Extract the (x, y) coordinate from the center of the cell holding the provided text.  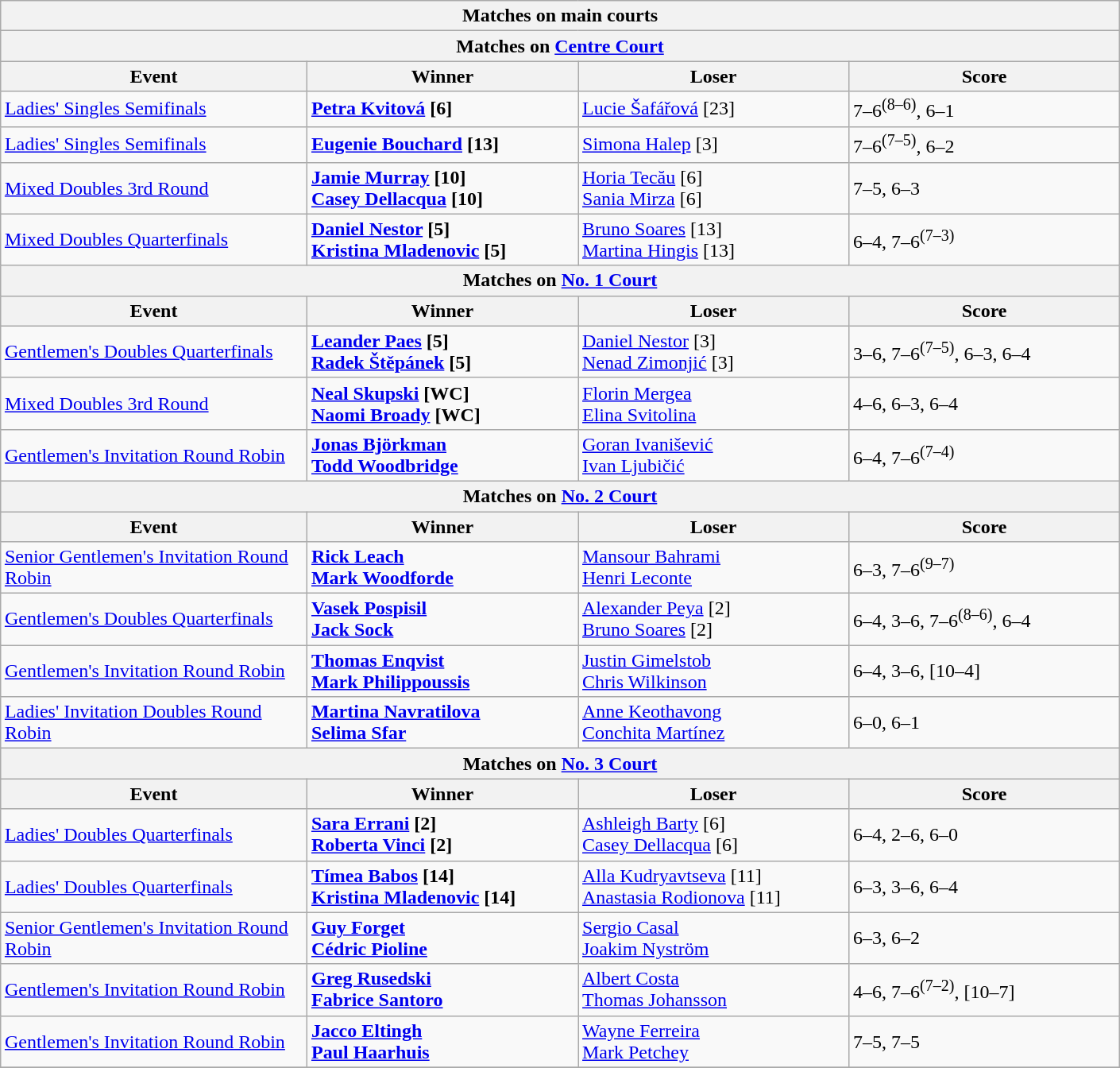
Neal Skupski [WC] Naomi Broady [WC] (442, 404)
Jamie Murray [10] Casey Dellacqua [10] (442, 188)
7–5, 6–3 (985, 188)
Petra Kvitová [6] (442, 110)
Horia Tecău [6] Sania Mirza [6] (713, 188)
4–6, 7–6(7–2), [10–7] (985, 990)
Lucie Šafářová [23] (713, 110)
Martina Navratilova Selima Sfar (442, 723)
Sergio Casal Joakim Nyström (713, 938)
Bruno Soares [13] Martina Hingis [13] (713, 240)
Vasek Pospisil Jack Sock (442, 620)
Leander Paes [5] Radek Štěpánek [5] (442, 351)
6–3, 3–6, 6–4 (985, 887)
Anne Keothavong Conchita Martínez (713, 723)
Thomas Enqvist Mark Philippoussis (442, 671)
6–4, 7–6(7–3) (985, 240)
3–6, 7–6(7–5), 6–3, 6–4 (985, 351)
Jonas Björkman Todd Woodbridge (442, 455)
6–4, 2–6, 6–0 (985, 834)
6–3, 6–2 (985, 938)
Sara Errani [2] Roberta Vinci [2] (442, 834)
Tímea Babos [14] Kristina Mladenovic [14] (442, 887)
Wayne Ferreira Mark Petchey (713, 1041)
7–6(7–5), 6–2 (985, 145)
Jacco Eltingh Paul Haarhuis (442, 1041)
Alexander Peya [2] Bruno Soares [2] (713, 620)
Albert Costa Thomas Johansson (713, 990)
Eugenie Bouchard [13] (442, 145)
Matches on No. 3 Court (559, 764)
Ladies' Invitation Doubles Round Robin (153, 723)
Rick Leach Mark Woodforde (442, 567)
Mixed Doubles Quarterfinals (153, 240)
Matches on No. 2 Court (559, 496)
Matches on main courts (559, 16)
7–6(8–6), 6–1 (985, 110)
6–4, 3–6, [10–4] (985, 671)
Daniel Nestor [5] Kristina Mladenovic [5] (442, 240)
Daniel Nestor [3] Nenad Zimonjić [3] (713, 351)
6–0, 6–1 (985, 723)
Guy Forget Cédric Pioline (442, 938)
Justin Gimelstob Chris Wilkinson (713, 671)
Matches on No. 1 Court (559, 281)
7–5, 7–5 (985, 1041)
Ashleigh Barty [6] Casey Dellacqua [6] (713, 834)
Florin Mergea Elina Svitolina (713, 404)
Simona Halep [3] (713, 145)
6–4, 3–6, 7–6(8–6), 6–4 (985, 620)
6–3, 7–6(9–7) (985, 567)
Matches on Centre Court (559, 46)
Goran Ivanišević Ivan Ljubičić (713, 455)
Greg Rusedski Fabrice Santoro (442, 990)
Mansour Bahrami Henri Leconte (713, 567)
6–4, 7–6(7–4) (985, 455)
Alla Kudryavtseva [11] Anastasia Rodionova [11] (713, 887)
4–6, 6–3, 6–4 (985, 404)
